Scan for the cell matching the given text and deliver its [X, Y] coordinate at center. 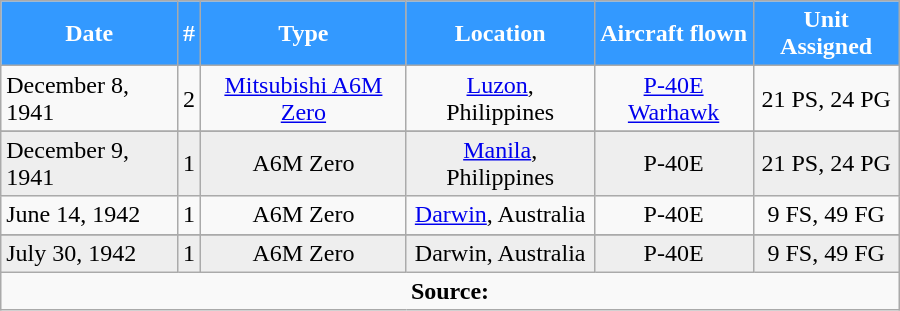
Source: [450, 291]
Manila, Philippines [500, 164]
2 [190, 98]
Aircraft flown [674, 34]
July 30, 1942 [90, 253]
# [190, 34]
Mitsubishi A6M Zero [304, 98]
Luzon, Philippines [500, 98]
December 8, 1941 [90, 98]
June 14, 1942 [90, 215]
Unit Assigned [826, 34]
Date [90, 34]
Type [304, 34]
December 9, 1941 [90, 164]
P-40E Warhawk [674, 98]
Location [500, 34]
